Find where the given text appears and provide that cell's center as [X, Y] coordinate. 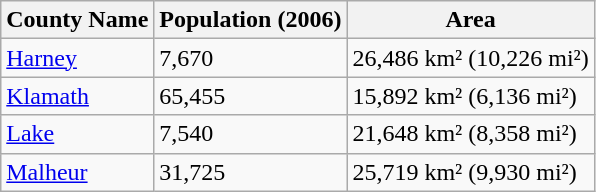
21,648 km² (8,358 mi²) [470, 134]
7,670 [250, 58]
Malheur [78, 172]
65,455 [250, 96]
26,486 km² (10,226 mi²) [470, 58]
Harney [78, 58]
County Name [78, 20]
Klamath [78, 96]
25,719 km² (9,930 mi²) [470, 172]
Area [470, 20]
15,892 km² (6,136 mi²) [470, 96]
31,725 [250, 172]
Population (2006) [250, 20]
Lake [78, 134]
7,540 [250, 134]
